Locate the cell with the specified text and output its [x, y] center coordinate. 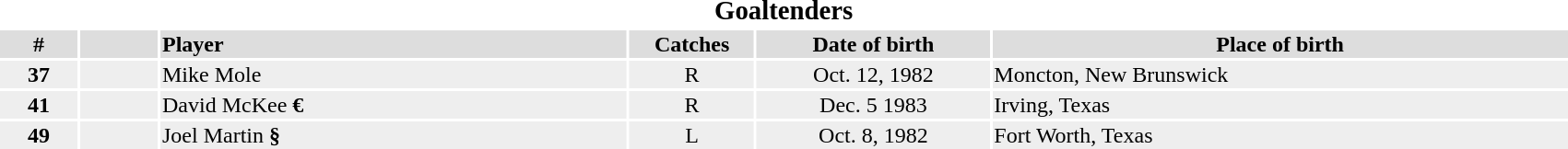
Joel Martin § [395, 135]
Catches [691, 44]
41 [39, 105]
Date of birth [874, 44]
Fort Worth, Texas [1280, 135]
Place of birth [1280, 44]
Oct. 12, 1982 [874, 74]
Moncton, New Brunswick [1280, 74]
49 [39, 135]
Mike Mole [395, 74]
Irving, Texas [1280, 105]
37 [39, 74]
L [691, 135]
Dec. 5 1983 [874, 105]
# [39, 44]
Oct. 8, 1982 [874, 135]
Player [395, 44]
David McKee € [395, 105]
